Search for the cell housing the specified text and yield its [X, Y] center coordinate. 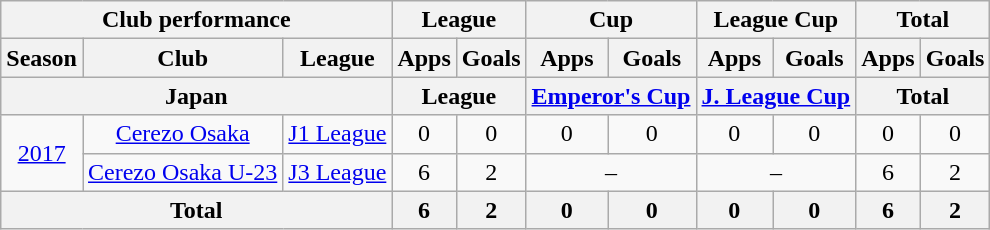
League Cup [776, 20]
Club performance [196, 20]
J1 League [338, 134]
2017 [42, 153]
Emperor's Cup [611, 96]
Japan [196, 96]
Cerezo Osaka U-23 [182, 172]
Cerezo Osaka [182, 134]
Season [42, 58]
Cup [611, 20]
J3 League [338, 172]
J. League Cup [776, 96]
Club [182, 58]
